Capture the cell that displays the provided text and extract its [x, y] central coordinate. 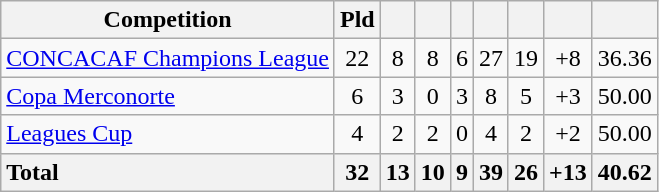
5 [526, 96]
10 [432, 172]
Pld [357, 20]
+8 [568, 58]
CONCACAF Champions League [168, 58]
Competition [168, 20]
22 [357, 58]
32 [357, 172]
40.62 [624, 172]
+2 [568, 134]
+3 [568, 96]
19 [526, 58]
Copa Merconorte [168, 96]
9 [462, 172]
Leagues Cup [168, 134]
Total [168, 172]
36.36 [624, 58]
27 [490, 58]
39 [490, 172]
13 [398, 172]
26 [526, 172]
+13 [568, 172]
